Return (x, y) of the center of cell containing provided text 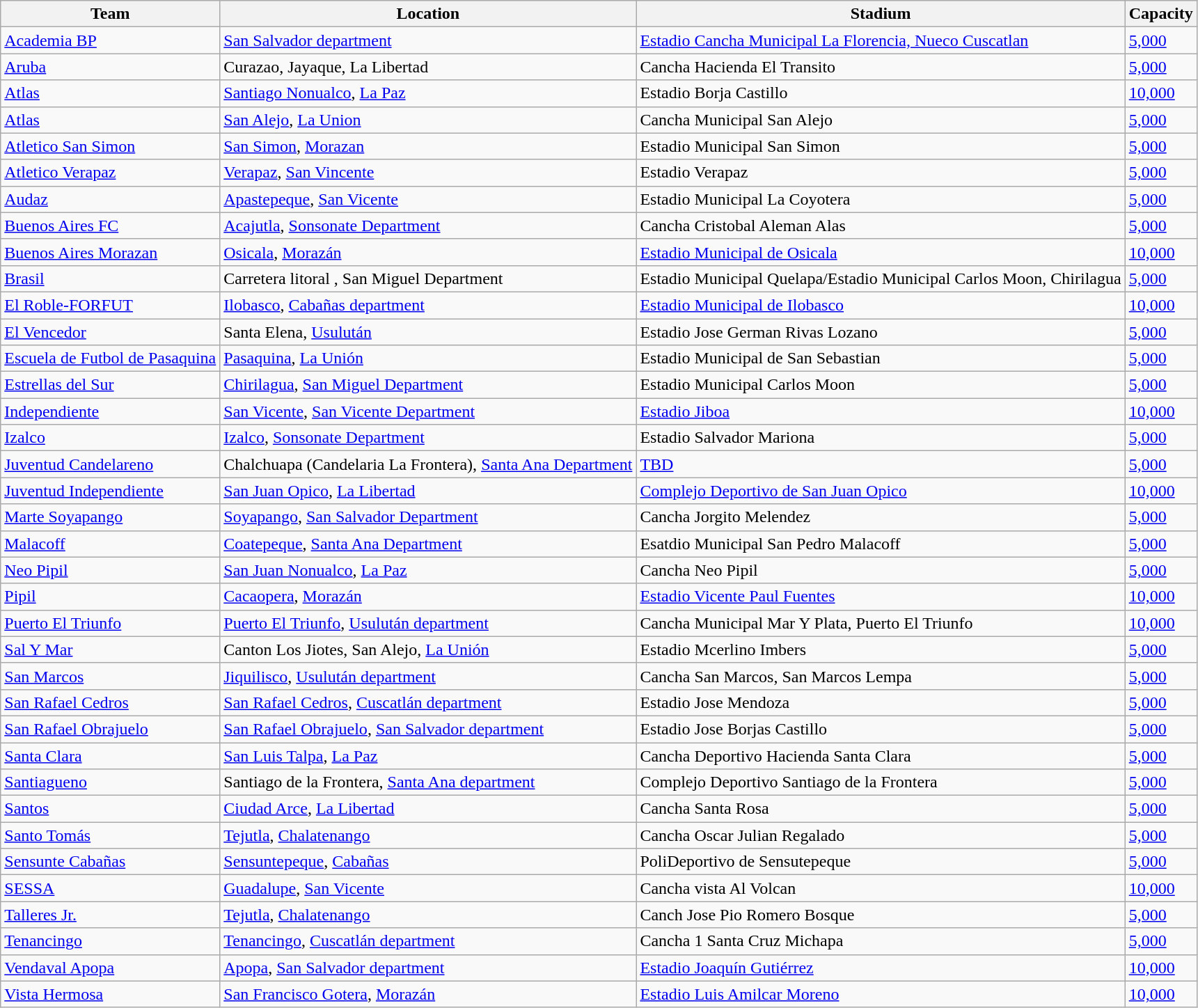
San Rafael Cedros, Cuscatlán department (428, 702)
Estadio Jose German Rivas Lozano (881, 332)
Sensunte Cabañas (110, 862)
Estrellas del Sur (110, 385)
Cancha Cristobal Aleman Alas (881, 226)
Pipil (110, 597)
Estadio Mcerlino Imbers (881, 649)
Verapaz, San Vincente (428, 173)
Aruba (110, 67)
Santos (110, 809)
Curazao, Jayaque, La Libertad (428, 67)
Location (428, 14)
Estadio Salvador Mariona (881, 438)
Estadio Municipal Carlos Moon (881, 385)
Izalco, Sonsonate Department (428, 438)
Santa Elena, Usulután (428, 332)
Ilobasco, Cabañas department (428, 305)
Cancha Municipal San Alejo (881, 120)
Jiquilisco, Usulután department (428, 676)
PoliDeportivo de Sensutepeque (881, 862)
Estadio Borja Castillo (881, 93)
Marte Soyapango (110, 517)
Cancha Oscar Julian Regalado (881, 835)
San Salvador department (428, 40)
Estadio Municipal San Simon (881, 146)
Cancha vista Al Volcan (881, 888)
Stadium (881, 14)
Canton Los Jiotes, San Alejo, La Unión (428, 649)
San Marcos (110, 676)
Cancha Neo Pipil (881, 570)
San Alejo, La Union (428, 120)
San Simon, Morazan (428, 146)
Buenos Aires Morazan (110, 252)
San Francisco Gotera, Morazán (428, 994)
San Rafael Cedros (110, 702)
Neo Pipil (110, 570)
TBD (881, 464)
Apopa, San Salvador department (428, 968)
Estadio Joaquín Gutiérrez (881, 968)
Cancha Municipal Mar Y Plata, Puerto El Triunfo (881, 623)
Santo Tomás (110, 835)
Estadio Luis Amilcar Moreno (881, 994)
Santa Clara (110, 755)
Estadio Jiboa (881, 411)
Santiagueno (110, 782)
Puerto El Triunfo (110, 623)
Sal Y Mar (110, 649)
Estadio Cancha Municipal La Florencia, Nueco Cuscatlan (881, 40)
El Vencedor (110, 332)
Malacoff (110, 544)
Capacity (1161, 14)
Juventud Independiente (110, 491)
Pasaquina, La Unión (428, 359)
Soyapango, San Salvador Department (428, 517)
Esatdio Municipal San Pedro Malacoff (881, 544)
Osicala, Morazán (428, 252)
San Rafael Obrajuelo (110, 729)
Atletico Verapaz (110, 173)
Vendaval Apopa (110, 968)
San Juan Opico, La Libertad (428, 491)
Cancha San Marcos, San Marcos Lempa (881, 676)
Cancha Hacienda El Transito (881, 67)
Apastepeque, San Vicente (428, 199)
Santiago Nonualco, La Paz (428, 93)
Cancha Jorgito Melendez (881, 517)
Estadio Municipal de San Sebastian (881, 359)
Santiago de la Frontera, Santa Ana department (428, 782)
Juventud Candelareno (110, 464)
Estadio Municipal La Coyotera (881, 199)
Complejo Deportivo Santiago de la Frontera (881, 782)
San Vicente, San Vicente Department (428, 411)
Izalco (110, 438)
San Luis Talpa, La Paz (428, 755)
Audaz (110, 199)
Acajutla, Sonsonate Department (428, 226)
Academia BP (110, 40)
Tenancingo (110, 941)
Brasil (110, 278)
San Rafael Obrajuelo, San Salvador department (428, 729)
Ciudad Arce, La Libertad (428, 809)
Team (110, 14)
Estadio Jose Mendoza (881, 702)
Carretera litoral , San Miguel Department (428, 278)
Escuela de Futbol de Pasaquina (110, 359)
Estadio Vicente Paul Fuentes (881, 597)
Buenos Aires FC (110, 226)
Estadio Municipal de Ilobasco (881, 305)
Sensuntepeque, Cabañas (428, 862)
Cancha 1 Santa Cruz Michapa (881, 941)
Chalchuapa (Candelaria La Frontera), Santa Ana Department (428, 464)
Vista Hermosa (110, 994)
Cancha Santa Rosa (881, 809)
Guadalupe, San Vicente (428, 888)
Atletico San Simon (110, 146)
Cancha Deportivo Hacienda Santa Clara (881, 755)
El Roble-FORFUT (110, 305)
Puerto El Triunfo, Usulután department (428, 623)
Independiente (110, 411)
Complejo Deportivo de San Juan Opico (881, 491)
Canch Jose Pio Romero Bosque (881, 915)
Estadio Jose Borjas Castillo (881, 729)
Estadio Verapaz (881, 173)
Estadio Municipal de Osicala (881, 252)
Cacaopera, Morazán (428, 597)
Talleres Jr. (110, 915)
Estadio Municipal Quelapa/Estadio Municipal Carlos Moon, Chirilagua (881, 278)
SESSA (110, 888)
Tenancingo, Cuscatlán department (428, 941)
Chirilagua, San Miguel Department (428, 385)
San Juan Nonualco, La Paz (428, 570)
Coatepeque, Santa Ana Department (428, 544)
